Identify which cell holds the provided text, then report its [X, Y] central coordinate. 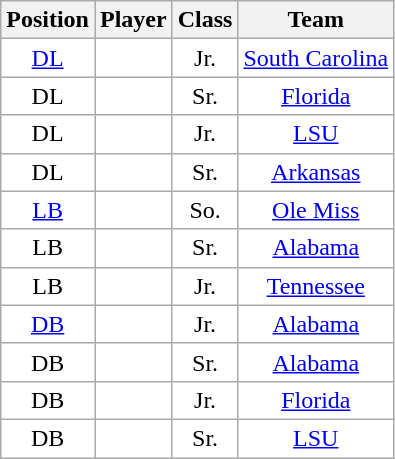
Position [48, 20]
Team [316, 20]
Ole Miss [316, 210]
Arkansas [316, 172]
Class [205, 20]
Player [133, 20]
Tennessee [316, 286]
So. [205, 210]
South Carolina [316, 58]
